Extract the [x, y] coordinate from the center of the cell holding the provided text.  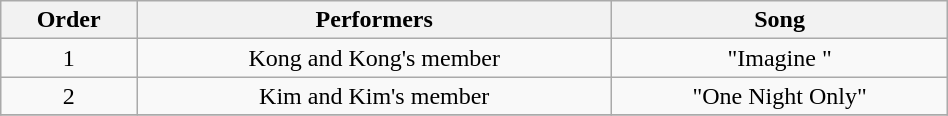
2 [69, 96]
Kong and Kong's member [374, 58]
1 [69, 58]
Order [69, 20]
"Imagine " [780, 58]
Song [780, 20]
"One Night Only" [780, 96]
Kim and Kim's member [374, 96]
Performers [374, 20]
